For the text-containing cell, return its midpoint in [X, Y] coordinate format. 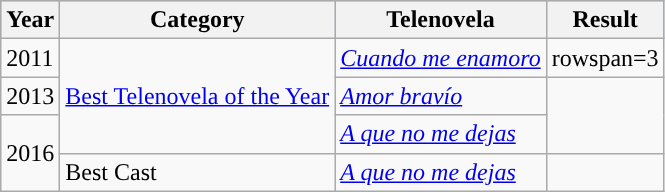
Telenovela [441, 20]
Amor bravío [441, 96]
2016 [30, 153]
Result [605, 20]
Best Telenovela of the Year [198, 96]
Cuando me enamoro [441, 58]
Category [198, 20]
Year [30, 20]
Best Cast [198, 172]
rowspan=3 [605, 58]
2013 [30, 96]
2011 [30, 58]
